From the cell containing the given text, extract its center point as [X, Y] coordinate. 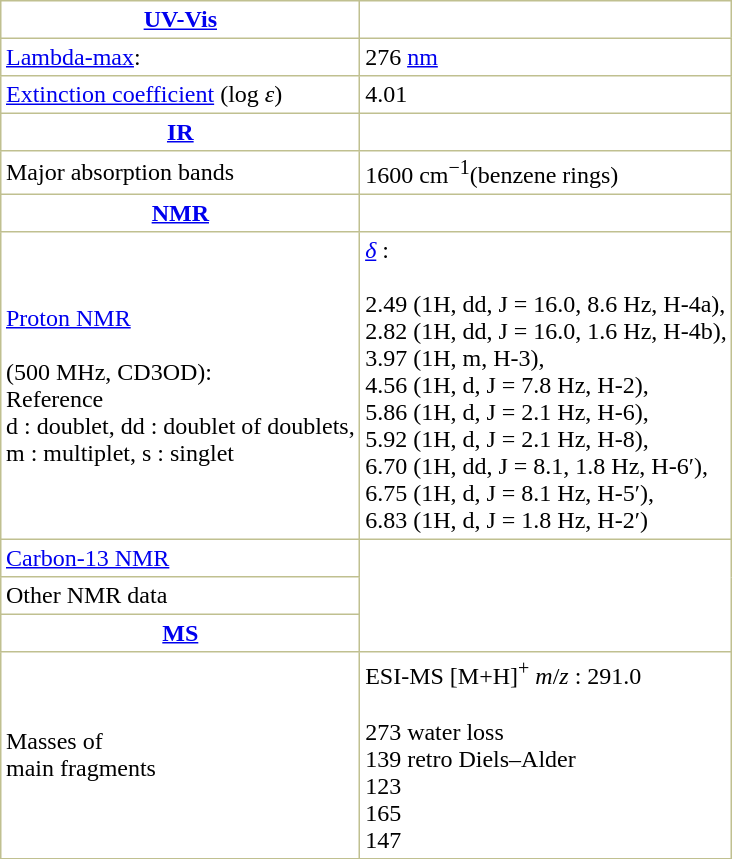
MS [180, 634]
Masses of main fragments [180, 755]
4.01 [546, 95]
Lambda-max: [180, 57]
NMR [180, 214]
Major absorption bands [180, 173]
1600 cm−1(benzene rings) [546, 173]
Extinction coefficient (log ε) [180, 95]
IR [180, 132]
ESI-MS [M+H]+ m/z : 291.0273 water loss 139 retro Diels–Alder 123 165 147 [546, 755]
Other NMR data [180, 596]
276 nm [546, 57]
UV-Vis [180, 20]
Carbon-13 NMR [180, 559]
Proton NMR(500 MHz, CD3OD): Reference d : doublet, dd : doublet of doublets, m : multiplet, s : singlet [180, 386]
